Find where the given text appears and provide that cell's center as [x, y] coordinate. 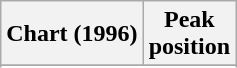
Chart (1996) [72, 34]
Peakposition [189, 34]
